Provide the [x, y] coordinate of the cell's center where the given text is located.  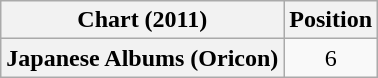
Chart (2011) [142, 20]
Japanese Albums (Oricon) [142, 58]
Position [331, 20]
6 [331, 58]
